From the cell containing the given text, extract its center point as [x, y] coordinate. 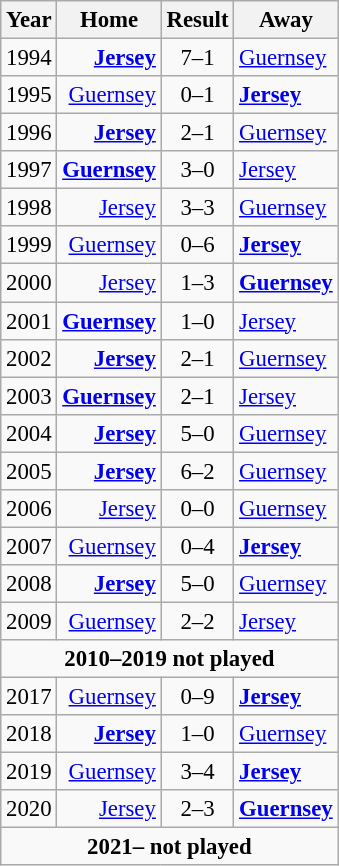
2001 [29, 321]
0–0 [198, 509]
1995 [29, 95]
2017 [29, 697]
2–3 [198, 809]
0–4 [198, 546]
2021– not played [170, 847]
2004 [29, 433]
2007 [29, 546]
2020 [29, 809]
Result [198, 20]
2000 [29, 283]
0–1 [198, 95]
1–3 [198, 283]
Year [29, 20]
1996 [29, 133]
Home [109, 20]
2008 [29, 584]
2002 [29, 358]
Away [286, 20]
2005 [29, 471]
1999 [29, 245]
2018 [29, 734]
3–3 [198, 208]
0–9 [198, 697]
0–6 [198, 245]
1994 [29, 58]
6–2 [198, 471]
3–0 [198, 170]
2019 [29, 772]
2006 [29, 509]
1997 [29, 170]
2003 [29, 396]
2–2 [198, 621]
1998 [29, 208]
3–4 [198, 772]
7–1 [198, 58]
2010–2019 not played [170, 659]
2009 [29, 621]
